Scan for the cell matching the given text and deliver its [x, y] coordinate at center. 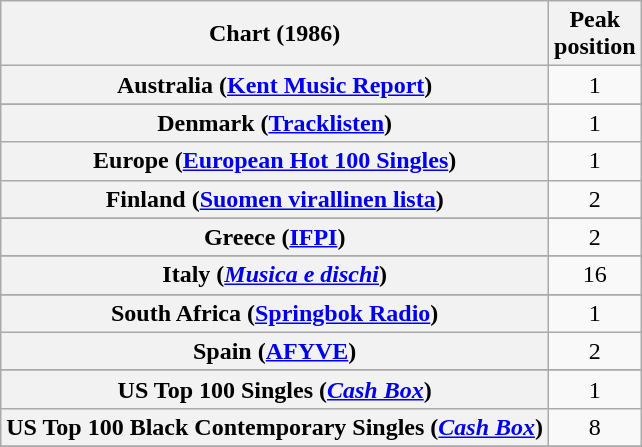
Europe (European Hot 100 Singles) [275, 161]
Denmark (Tracklisten) [275, 123]
Peakposition [595, 34]
Spain (AFYVE) [275, 351]
US Top 100 Black Contemporary Singles (Cash Box) [275, 427]
8 [595, 427]
Finland (Suomen virallinen lista) [275, 199]
Greece (IFPI) [275, 237]
Italy (Musica e dischi) [275, 275]
16 [595, 275]
Chart (1986) [275, 34]
South Africa (Springbok Radio) [275, 313]
US Top 100 Singles (Cash Box) [275, 389]
Australia (Kent Music Report) [275, 85]
